Return (X, Y) of the center of cell containing provided text 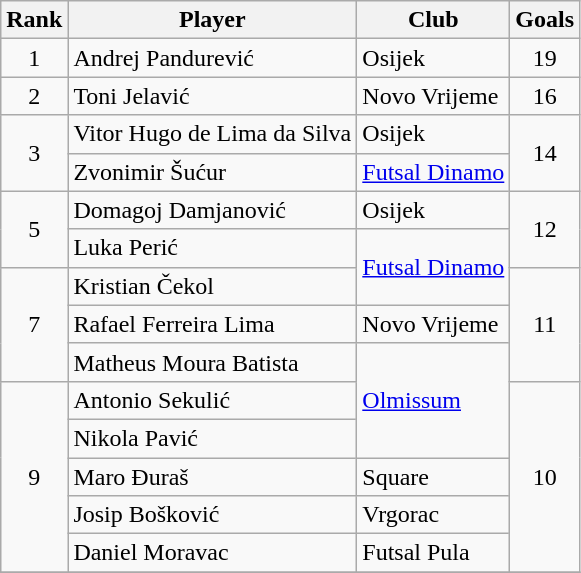
Club (434, 20)
Rafael Ferreira Lima (212, 324)
Toni Jelavić (212, 96)
19 (545, 58)
Zvonimir Šućur (212, 172)
1 (34, 58)
14 (545, 153)
Player (212, 20)
Maro Đuraš (212, 477)
Josip Bošković (212, 515)
Matheus Moura Batista (212, 362)
Futsal Pula (434, 553)
12 (545, 229)
Kristian Čekol (212, 286)
Antonio Sekulić (212, 400)
9 (34, 476)
5 (34, 229)
Andrej Pandurević (212, 58)
Goals (545, 20)
11 (545, 324)
Nikola Pavić (212, 438)
Vitor Hugo de Lima da Silva (212, 134)
Luka Perić (212, 248)
Daniel Moravac (212, 553)
Domagoj Damjanović (212, 210)
16 (545, 96)
10 (545, 476)
Rank (34, 20)
Vrgorac (434, 515)
2 (34, 96)
3 (34, 153)
7 (34, 324)
Square (434, 477)
Olmissum (434, 400)
